Provide the [X, Y] coordinate of the cell's center where the given text is located.  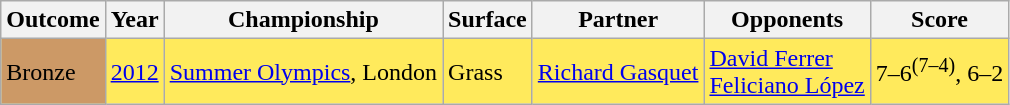
Grass [488, 72]
Score [939, 20]
2012 [134, 72]
Opponents [787, 20]
Bronze [53, 72]
Outcome [53, 20]
Surface [488, 20]
Year [134, 20]
Partner [618, 20]
7–6(7–4), 6–2 [939, 72]
Richard Gasquet [618, 72]
Summer Olympics, London [303, 72]
Championship [303, 20]
David Ferrer Feliciano López [787, 72]
